Determine the (X, Y) coordinate at the center of the cell enclosing the given text.  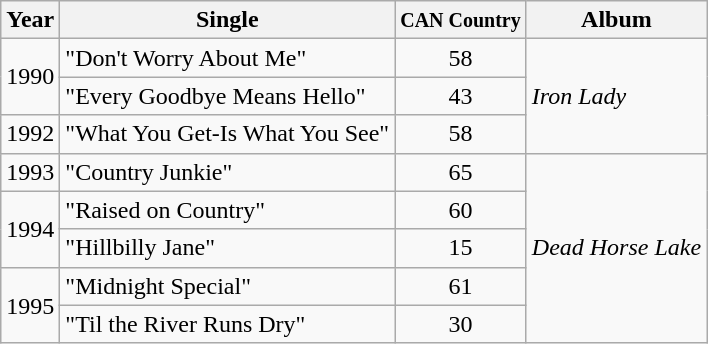
CAN Country (461, 20)
Dead Horse Lake (616, 248)
43 (461, 96)
"Don't Worry About Me" (228, 58)
1990 (30, 77)
1993 (30, 172)
1995 (30, 305)
1994 (30, 229)
Iron Lady (616, 96)
Single (228, 20)
60 (461, 210)
30 (461, 324)
"Midnight Special" (228, 286)
61 (461, 286)
"Til the River Runs Dry" (228, 324)
"Hillbilly Jane" (228, 248)
Album (616, 20)
15 (461, 248)
Year (30, 20)
"Every Goodbye Means Hello" (228, 96)
"What You Get-Is What You See" (228, 134)
"Country Junkie" (228, 172)
"Raised on Country" (228, 210)
65 (461, 172)
1992 (30, 134)
